Pinpoint the cell where the given text exists, returning its (X, Y) midpoint coordinate. 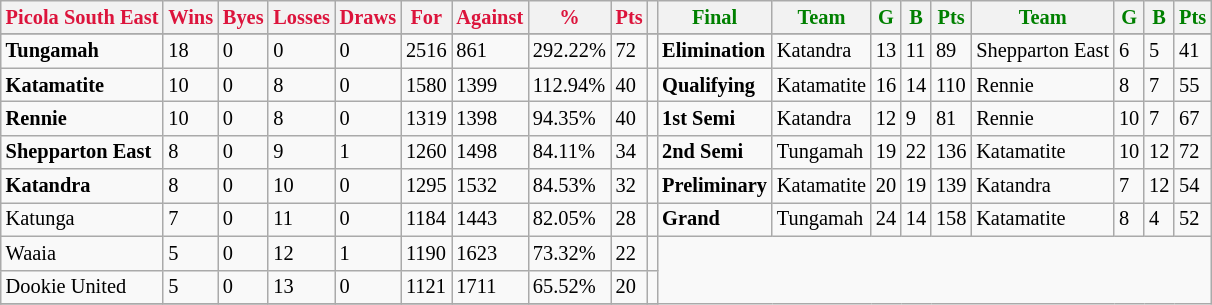
1399 (490, 85)
1623 (490, 253)
1260 (426, 152)
73.32% (570, 253)
1580 (426, 85)
Elimination (714, 51)
Qualifying (714, 85)
1st Semi (714, 118)
Grand (714, 219)
1711 (490, 287)
1443 (490, 219)
89 (951, 51)
16 (886, 85)
82.05% (570, 219)
Katunga (82, 219)
112.94% (570, 85)
1398 (490, 118)
158 (951, 219)
34 (630, 152)
Draws (368, 17)
65.52% (570, 287)
136 (951, 152)
84.53% (570, 186)
Wins (190, 17)
1184 (426, 219)
81 (951, 118)
861 (490, 51)
For (426, 17)
139 (951, 186)
1498 (490, 152)
2nd Semi (714, 152)
1190 (426, 253)
Final (714, 17)
32 (630, 186)
52 (1192, 219)
Losses (301, 17)
18 (190, 51)
Waaia (82, 253)
84.11% (570, 152)
110 (951, 85)
6 (1129, 51)
2516 (426, 51)
54 (1192, 186)
94.35% (570, 118)
Dookie United (82, 287)
1295 (426, 186)
41 (1192, 51)
55 (1192, 85)
292.22% (570, 51)
% (570, 17)
67 (1192, 118)
1532 (490, 186)
Preliminary (714, 186)
1319 (426, 118)
1121 (426, 287)
24 (886, 219)
28 (630, 219)
Against (490, 17)
Byes (243, 17)
Picola South East (82, 17)
4 (1159, 219)
